Extract the [x, y] coordinate from the center of the cell holding the provided text.  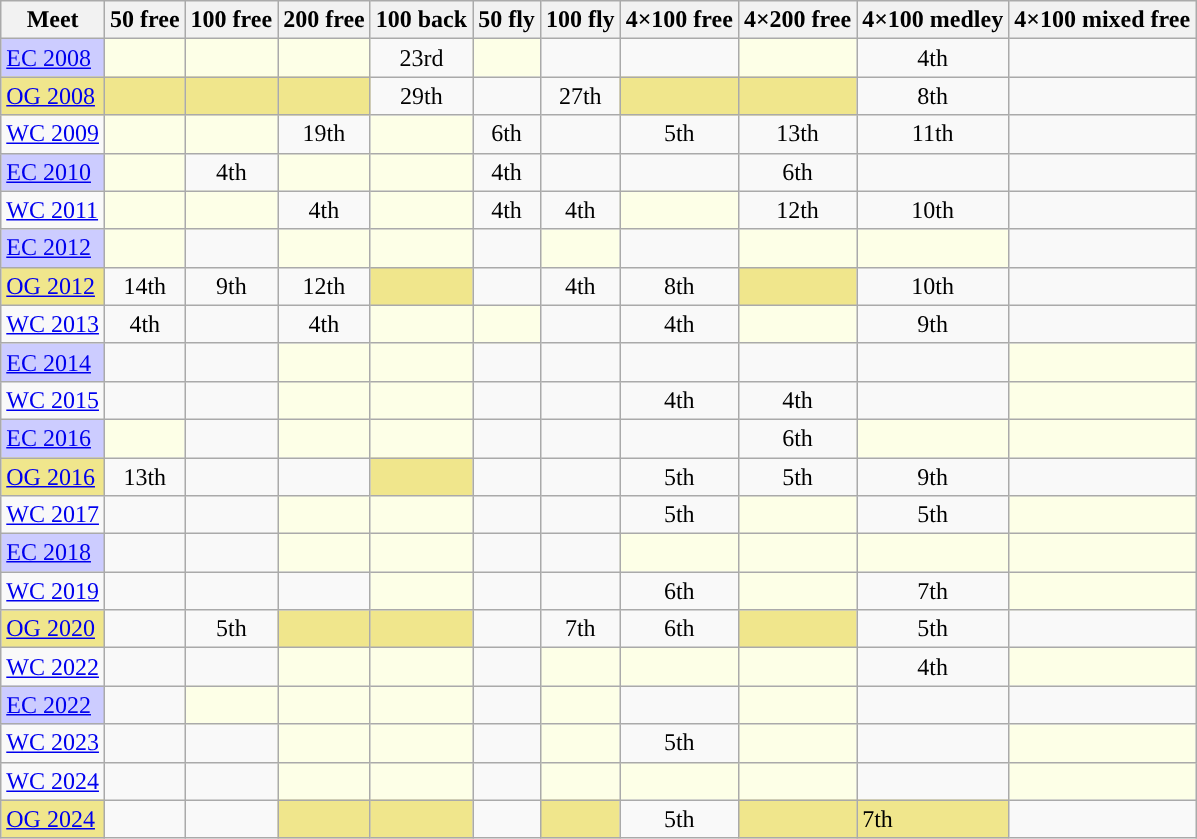
EC 2012 [53, 248]
4×200 free [797, 20]
WC 2024 [53, 781]
4×100 mixed free [1102, 20]
OG 2008 [53, 96]
OG 2024 [53, 819]
100 back [421, 20]
29th [421, 96]
OG 2020 [53, 629]
WC 2015 [53, 400]
WC 2023 [53, 743]
EC 2014 [53, 362]
4×100 medley [933, 20]
WC 2022 [53, 667]
WC 2011 [53, 210]
200 free [324, 20]
WC 2009 [53, 134]
EC 2022 [53, 705]
27th [580, 96]
WC 2017 [53, 515]
OG 2016 [53, 477]
OG 2012 [53, 286]
EC 2010 [53, 172]
Meet [53, 20]
WC 2013 [53, 324]
23rd [421, 58]
WC 2019 [53, 591]
50 fly [507, 20]
11th [933, 134]
EC 2016 [53, 438]
19th [324, 134]
100 free [232, 20]
EC 2008 [53, 58]
EC 2018 [53, 553]
14th [144, 286]
100 fly [580, 20]
4×100 free [679, 20]
50 free [144, 20]
